Detect which cell encompasses the target text, then output its (X, Y) center coordinate. 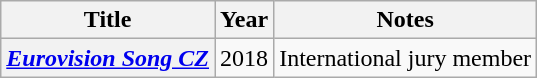
2018 (244, 58)
Year (244, 20)
Eurovision Song CZ (108, 58)
Notes (406, 20)
International jury member (406, 58)
Title (108, 20)
